Scan for the cell matching the given text and deliver its (x, y) coordinate at center. 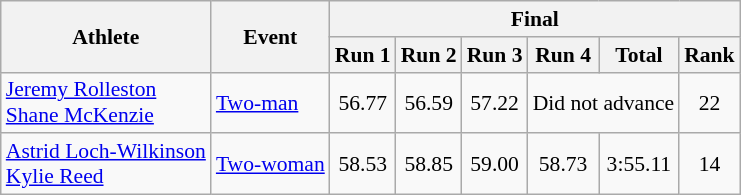
Did not advance (604, 102)
58.53 (363, 164)
Run 4 (564, 55)
Final (535, 19)
Event (270, 36)
Total (640, 55)
Run 2 (429, 55)
Two-man (270, 102)
57.22 (495, 102)
Jeremy RollestonShane McKenzie (106, 102)
Two-woman (270, 164)
56.59 (429, 102)
56.77 (363, 102)
Astrid Loch-WilkinsonKylie Reed (106, 164)
58.85 (429, 164)
3:55.11 (640, 164)
Run 1 (363, 55)
Rank (710, 55)
58.73 (564, 164)
14 (710, 164)
Run 3 (495, 55)
59.00 (495, 164)
22 (710, 102)
Athlete (106, 36)
